Determine the (x, y) coordinate at the center of the cell enclosing the given text.  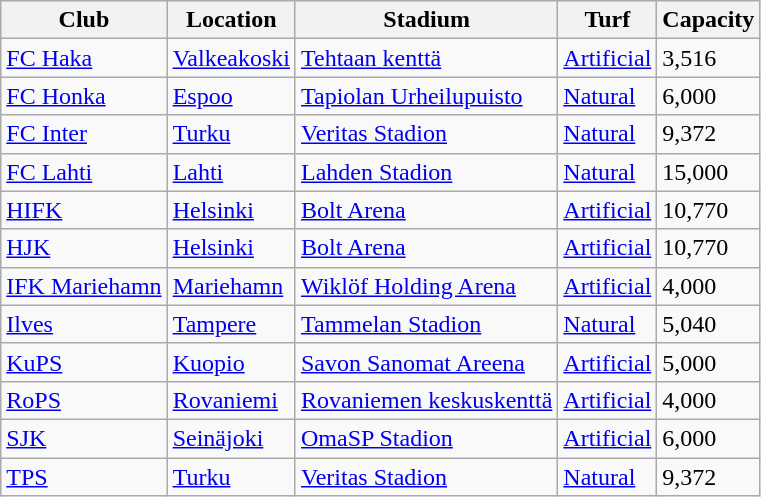
Wiklöf Holding Arena (426, 286)
Stadium (426, 20)
Savon Sanomat Areena (426, 362)
Tampere (231, 324)
Seinäjoki (231, 438)
HIFK (84, 210)
Rovaniemen keskuskenttä (426, 400)
Turf (608, 20)
Club (84, 20)
5,040 (708, 324)
KuPS (84, 362)
FC Haka (84, 58)
Location (231, 20)
Ilves (84, 324)
5,000 (708, 362)
Tehtaan kenttä (426, 58)
Mariehamn (231, 286)
Espoo (231, 96)
SJK (84, 438)
TPS (84, 477)
FC Honka (84, 96)
Tapiolan Urheilupuisto (426, 96)
HJK (84, 248)
Capacity (708, 20)
Lahden Stadion (426, 172)
IFK Mariehamn (84, 286)
FC Lahti (84, 172)
15,000 (708, 172)
Kuopio (231, 362)
FC Inter (84, 134)
Lahti (231, 172)
Tammelan Stadion (426, 324)
OmaSP Stadion (426, 438)
RoPS (84, 400)
Rovaniemi (231, 400)
3,516 (708, 58)
Valkeakoski (231, 58)
